Provide the (x, y) coordinate of the cell's center where the given text is located.  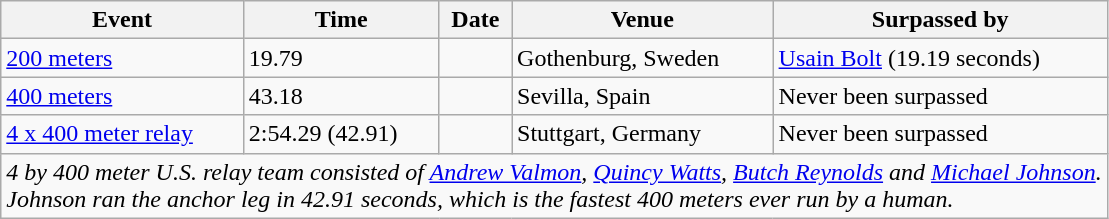
200 meters (122, 58)
Surpassed by (940, 20)
4 x 400 meter relay (122, 134)
Venue (643, 20)
Gothenburg, Sweden (643, 58)
Date (475, 20)
19.79 (341, 58)
Stuttgart, Germany (643, 134)
Usain Bolt (19.19 seconds) (940, 58)
2:54.29 (42.91) (341, 134)
43.18 (341, 96)
Time (341, 20)
400 meters (122, 96)
Event (122, 20)
Sevilla, Spain (643, 96)
